Return (X, Y) of the center of cell containing provided text 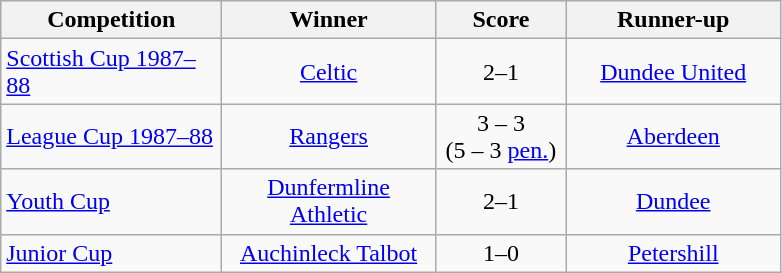
Junior Cup (112, 253)
League Cup 1987–88 (112, 136)
Celtic (329, 72)
Dunfermline Athletic (329, 202)
Aberdeen (673, 136)
Dundee United (673, 72)
Competition (112, 20)
Scottish Cup 1987–88 (112, 72)
Rangers (329, 136)
1–0 (500, 253)
Score (500, 20)
Youth Cup (112, 202)
Dundee (673, 202)
Runner-up (673, 20)
Auchinleck Talbot (329, 253)
Petershill (673, 253)
Winner (329, 20)
3 – 3 (5 – 3 pen.) (500, 136)
